Pinpoint the cell where the given text exists, returning its [X, Y] midpoint coordinate. 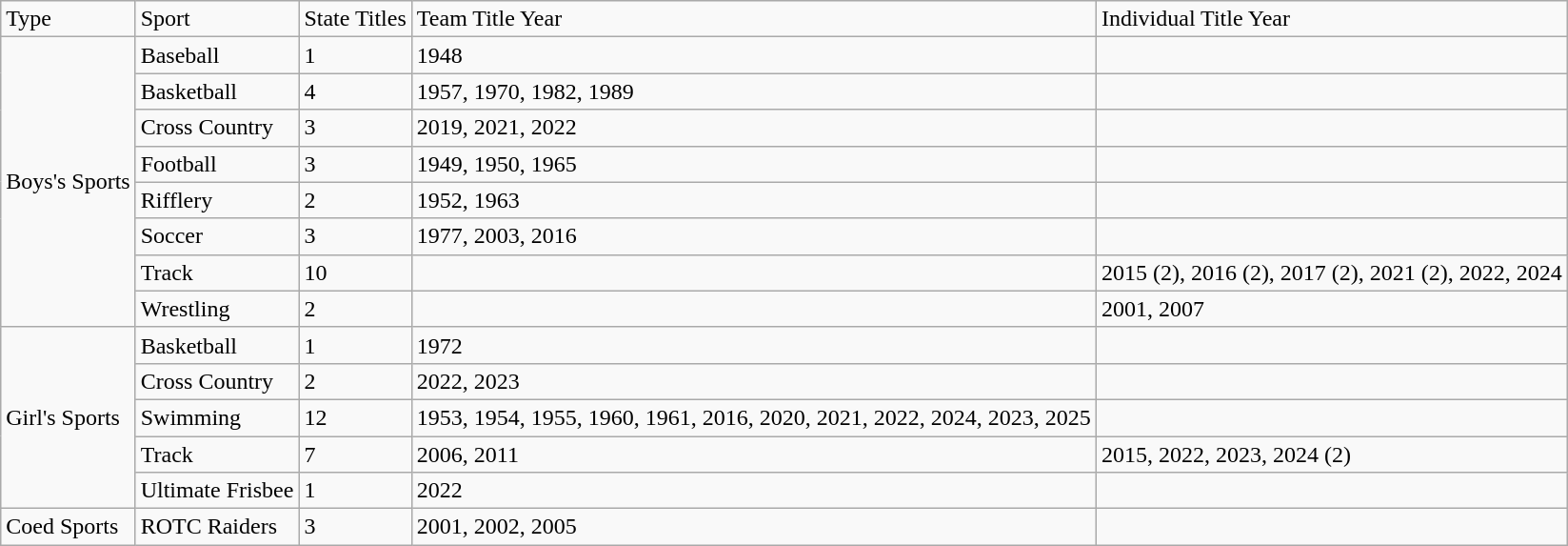
Swimming [217, 417]
1972 [754, 345]
Individual Title Year [1331, 19]
Ultimate Frisbee [217, 491]
2001, 2002, 2005 [754, 527]
Boys's Sports [69, 182]
2001, 2007 [1331, 309]
ROTC Raiders [217, 527]
2022 [754, 491]
1952, 1963 [754, 200]
Coed Sports [69, 527]
State Titles [355, 19]
Team Title Year [754, 19]
Baseball [217, 55]
12 [355, 417]
1977, 2003, 2016 [754, 236]
2022, 2023 [754, 381]
1948 [754, 55]
1953, 1954, 1955, 1960, 1961, 2016, 2020, 2021, 2022, 2024, 2023, 2025 [754, 417]
7 [355, 455]
2019, 2021, 2022 [754, 128]
Football [217, 164]
1957, 1970, 1982, 1989 [754, 91]
Sport [217, 19]
4 [355, 91]
2015, 2022, 2023, 2024 (2) [1331, 455]
2006, 2011 [754, 455]
2015 (2), 2016 (2), 2017 (2), 2021 (2), 2022, 2024 [1331, 273]
Girl's Sports [69, 417]
Type [69, 19]
Rifflery [217, 200]
10 [355, 273]
Wrestling [217, 309]
1949, 1950, 1965 [754, 164]
Soccer [217, 236]
